From the cell containing the given text, extract its center point as (x, y) coordinate. 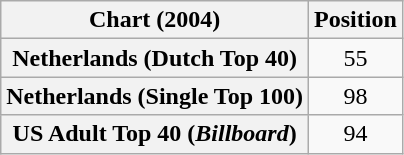
Netherlands (Single Top 100) (155, 96)
98 (356, 96)
US Adult Top 40 (Billboard) (155, 134)
55 (356, 58)
Chart (2004) (155, 20)
94 (356, 134)
Netherlands (Dutch Top 40) (155, 58)
Position (356, 20)
